Output the [x, y] coordinate of the center of the cell containing the given text.  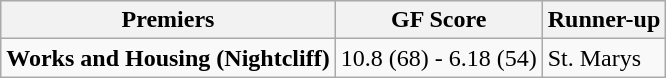
Runner-up [604, 20]
Works and Housing (Nightcliff) [168, 58]
10.8 (68) - 6.18 (54) [438, 58]
GF Score [438, 20]
St. Marys [604, 58]
Premiers [168, 20]
